Determine the [X, Y] coordinate at the center of the cell enclosing the given text.  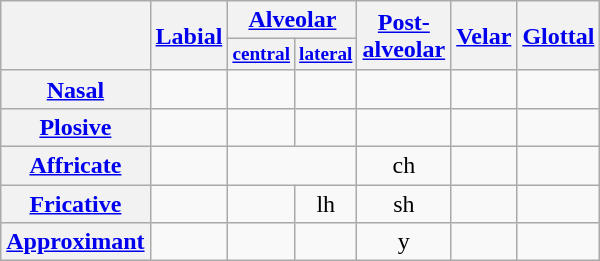
Alveolar [292, 20]
ch [404, 166]
Nasal [76, 89]
lateral [326, 55]
sh [404, 204]
Velar [484, 36]
Glottal [558, 36]
central [262, 55]
Approximant [76, 242]
y [404, 242]
Fricative [76, 204]
Post-alveolar [404, 36]
Plosive [76, 128]
Affricate [76, 166]
Labial [189, 36]
lh [326, 204]
